Locate the cell with the specified text and output its (X, Y) center coordinate. 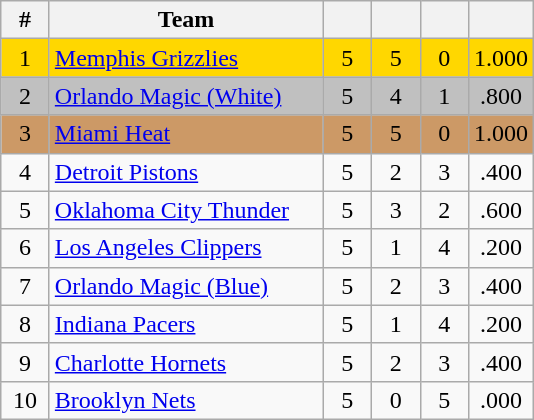
8 (26, 324)
.600 (502, 210)
7 (26, 286)
9 (26, 362)
Brooklyn Nets (186, 400)
Los Angeles Clippers (186, 248)
Oklahoma City Thunder (186, 210)
Indiana Pacers (186, 324)
10 (26, 400)
Orlando Magic (White) (186, 96)
.800 (502, 96)
Memphis Grizzlies (186, 58)
Orlando Magic (Blue) (186, 286)
Detroit Pistons (186, 172)
Team (186, 20)
6 (26, 248)
# (26, 20)
Miami Heat (186, 134)
.000 (502, 400)
Charlotte Hornets (186, 362)
